Determine the (X, Y) coordinate at the center of the cell enclosing the given text.  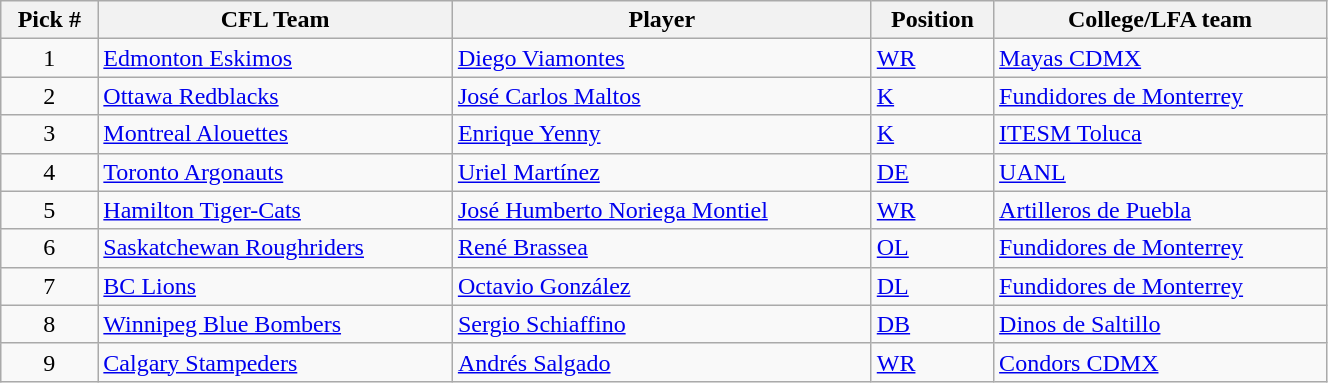
Toronto Argonauts (276, 172)
DB (932, 324)
Position (932, 20)
Montreal Alouettes (276, 134)
4 (50, 172)
José Humberto Noriega Montiel (662, 210)
6 (50, 248)
Mayas CDMX (1160, 58)
René Brassea (662, 248)
5 (50, 210)
Octavio González (662, 286)
ITESM Toluca (1160, 134)
Dinos de Saltillo (1160, 324)
Enrique Yenny (662, 134)
DL (932, 286)
BC Lions (276, 286)
Calgary Stampeders (276, 362)
7 (50, 286)
Saskatchewan Roughriders (276, 248)
3 (50, 134)
DE (932, 172)
1 (50, 58)
José Carlos Maltos (662, 96)
9 (50, 362)
Diego Viamontes (662, 58)
Andrés Salgado (662, 362)
CFL Team (276, 20)
OL (932, 248)
2 (50, 96)
College/LFA team (1160, 20)
Uriel Martínez (662, 172)
Winnipeg Blue Bombers (276, 324)
Ottawa Redblacks (276, 96)
Sergio Schiaffino (662, 324)
Condors CDMX (1160, 362)
8 (50, 324)
Pick # (50, 20)
Edmonton Eskimos (276, 58)
Hamilton Tiger-Cats (276, 210)
UANL (1160, 172)
Player (662, 20)
Artilleros de Puebla (1160, 210)
